Output the (X, Y) coordinate of the center of the cell containing the given text.  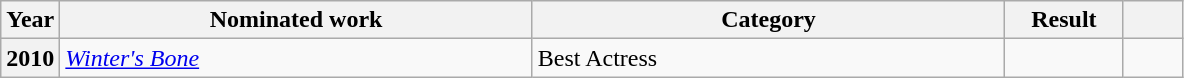
Winter's Bone (296, 58)
Category (768, 20)
Result (1064, 20)
Year (30, 20)
2010 (30, 58)
Best Actress (768, 58)
Nominated work (296, 20)
